Identify which cell holds the provided text, then report its (X, Y) central coordinate. 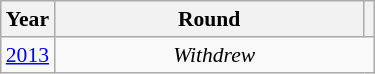
Round (209, 19)
Withdrew (214, 55)
Year (28, 19)
2013 (28, 55)
